Return (X, Y) of the center of cell containing provided text 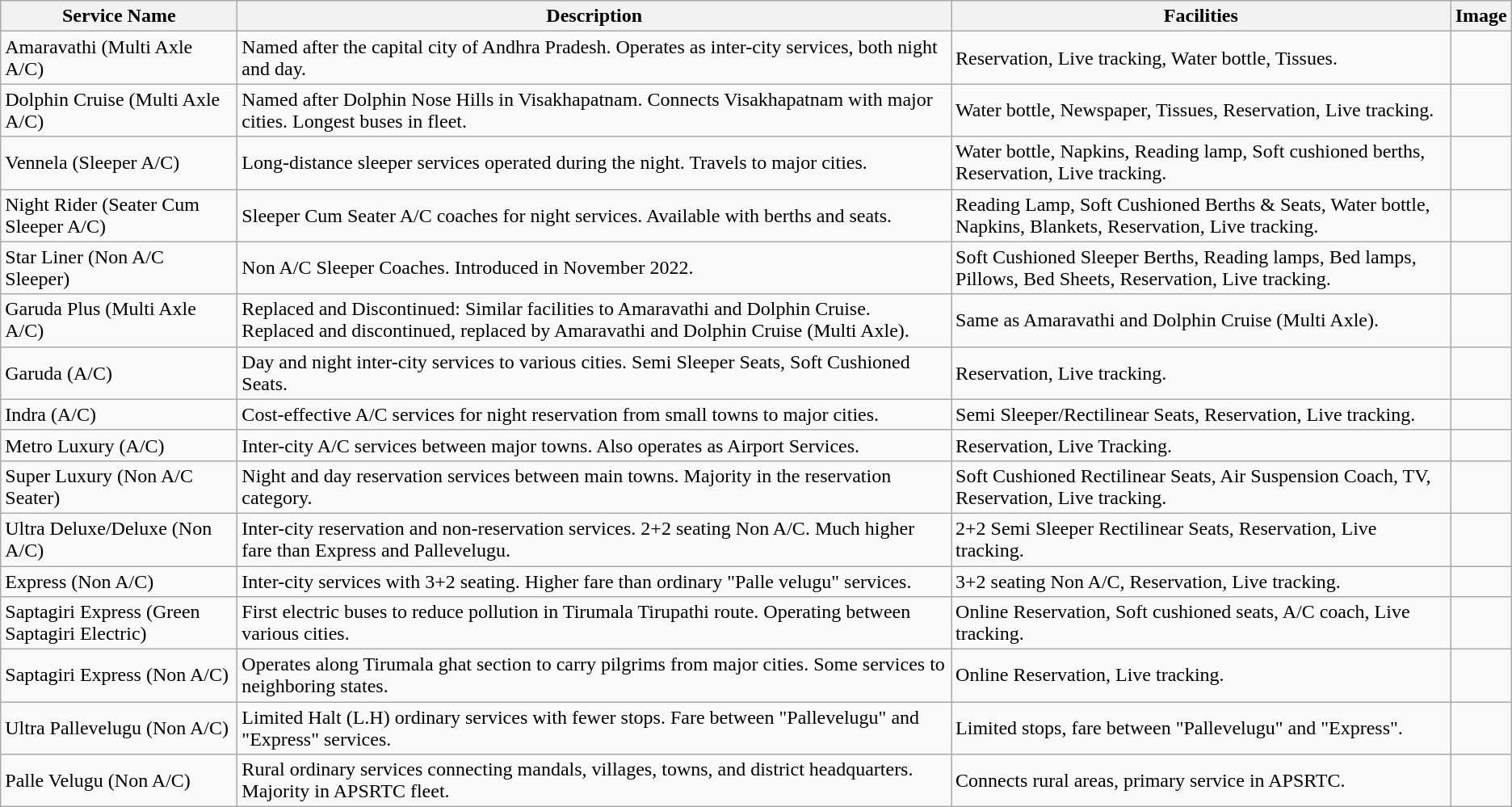
Vennela (Sleeper A/C) (120, 163)
Rural ordinary services connecting mandals, villages, towns, and district headquarters. Majority in APSRTC fleet. (594, 780)
Water bottle, Newspaper, Tissues, Reservation, Live tracking. (1202, 110)
Semi Sleeper/Rectilinear Seats, Reservation, Live tracking. (1202, 414)
First electric buses to reduce pollution in Tirumala Tirupathi route. Operating between various cities. (594, 624)
Online Reservation, Soft cushioned seats, A/C coach, Live tracking. (1202, 624)
Ultra Pallevelugu (Non A/C) (120, 729)
Reading Lamp, Soft Cushioned Berths & Seats, Water bottle, Napkins, Blankets, Reservation, Live tracking. (1202, 215)
Night Rider (Seater Cum Sleeper A/C) (120, 215)
3+2 seating Non A/C, Reservation, Live tracking. (1202, 581)
Named after Dolphin Nose Hills in Visakhapatnam. Connects Visakhapatnam with major cities. Longest buses in fleet. (594, 110)
Reservation, Live Tracking. (1202, 445)
Water bottle, Napkins, Reading lamp, Soft cushioned berths, Reservation, Live tracking. (1202, 163)
Metro Luxury (A/C) (120, 445)
2+2 Semi Sleeper Rectilinear Seats, Reservation, Live tracking. (1202, 540)
Reservation, Live tracking, Water bottle, Tissues. (1202, 58)
Star Liner (Non A/C Sleeper) (120, 268)
Garuda Plus (Multi Axle A/C) (120, 320)
Soft Cushioned Rectilinear Seats, Air Suspension Coach, TV, Reservation, Live tracking. (1202, 486)
Night and day reservation services between main towns. Majority in the reservation category. (594, 486)
Image (1481, 16)
Inter-city services with 3+2 seating. Higher fare than ordinary "Palle velugu" services. (594, 581)
Limited stops, fare between "Pallevelugu" and "Express". (1202, 729)
Named after the capital city of Andhra Pradesh. Operates as inter-city services, both night and day. (594, 58)
Super Luxury (Non A/C Seater) (120, 486)
Soft Cushioned Sleeper Berths, Reading lamps, Bed lamps, Pillows, Bed Sheets, Reservation, Live tracking. (1202, 268)
Reservation, Live tracking. (1202, 373)
Connects rural areas, primary service in APSRTC. (1202, 780)
Description (594, 16)
Garuda (A/C) (120, 373)
Saptagiri Express (Green Saptagiri Electric) (120, 624)
Limited Halt (L.H) ordinary services with fewer stops. Fare between "Pallevelugu" and "Express" services. (594, 729)
Ultra Deluxe/Deluxe (Non A/C) (120, 540)
Long-distance sleeper services operated during the night. Travels to major cities. (594, 163)
Dolphin Cruise (Multi Axle A/C) (120, 110)
Indra (A/C) (120, 414)
Inter-city reservation and non-reservation services. 2+2 seating Non A/C. Much higher fare than Express and Pallevelugu. (594, 540)
Day and night inter-city services to various cities. Semi Sleeper Seats, Soft Cushioned Seats. (594, 373)
Palle Velugu (Non A/C) (120, 780)
Online Reservation, Live tracking. (1202, 675)
Sleeper Cum Seater A/C coaches for night services. Available with berths and seats. (594, 215)
Inter-city A/C services between major towns. Also operates as Airport Services. (594, 445)
Non A/C Sleeper Coaches. Introduced in November 2022. (594, 268)
Saptagiri Express (Non A/C) (120, 675)
Facilities (1202, 16)
Express (Non A/C) (120, 581)
Amaravathi (Multi Axle A/C) (120, 58)
Operates along Tirumala ghat section to carry pilgrims from major cities. Some services to neighboring states. (594, 675)
Cost-effective A/C services for night reservation from small towns to major cities. (594, 414)
Same as Amaravathi and Dolphin Cruise (Multi Axle). (1202, 320)
Service Name (120, 16)
